Identify which cell holds the provided text, then report its [X, Y] central coordinate. 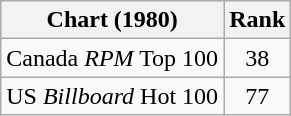
38 [258, 58]
77 [258, 96]
Canada RPM Top 100 [112, 58]
Chart (1980) [112, 20]
US Billboard Hot 100 [112, 96]
Rank [258, 20]
